Capture the cell that displays the provided text and extract its (x, y) central coordinate. 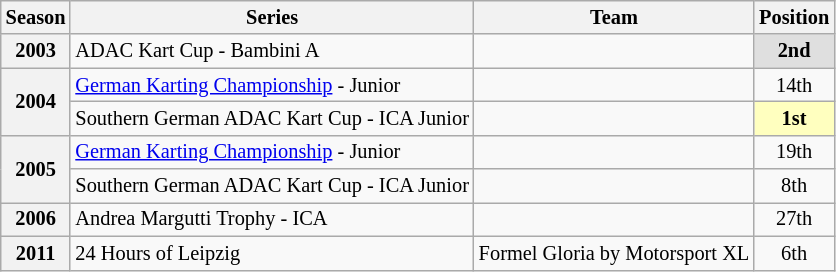
Team (614, 17)
2nd (794, 51)
ADAC Kart Cup - Bambini A (272, 51)
2011 (36, 253)
Series (272, 17)
Formel Gloria by Motorsport XL (614, 253)
19th (794, 152)
2006 (36, 219)
2005 (36, 168)
2004 (36, 102)
24 Hours of Leipzig (272, 253)
6th (794, 253)
Season (36, 17)
1st (794, 118)
Position (794, 17)
2003 (36, 51)
14th (794, 85)
Andrea Margutti Trophy - ICA (272, 219)
8th (794, 186)
27th (794, 219)
